Capture the cell that displays the provided text and extract its (x, y) central coordinate. 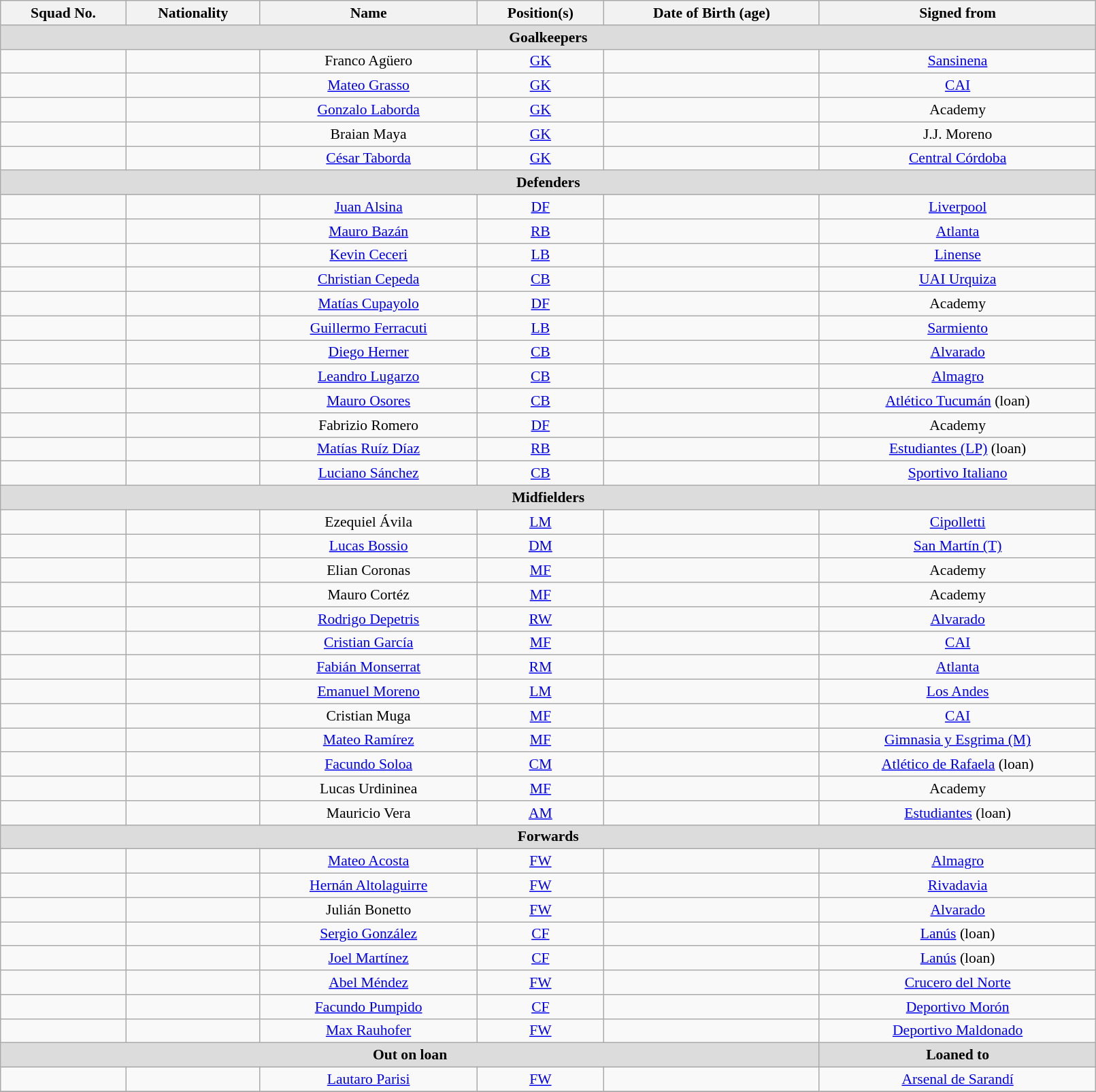
Christian Cepeda (369, 280)
Gonzalo Laborda (369, 110)
Goalkeepers (548, 37)
Joel Martínez (369, 959)
CM (540, 765)
Deportivo Morón (957, 1007)
Matías Cupayolo (369, 304)
Midfielders (548, 498)
César Taborda (369, 159)
Emanuel Moreno (369, 692)
Loaned to (957, 1055)
Cipolletti (957, 522)
Cristian García (369, 643)
Squad No. (64, 13)
RW (540, 619)
Signed from (957, 13)
Deportivo Maldonado (957, 1031)
Mauro Cortéz (369, 595)
Arsenal de Sarandí (957, 1080)
Mauricio Vera (369, 813)
Los Andes (957, 692)
Kevin Ceceri (369, 255)
Sarmiento (957, 328)
Sportivo Italiano (957, 474)
Position(s) (540, 13)
DM (540, 546)
Atlético de Rafaela (loan) (957, 765)
Lautaro Parisi (369, 1080)
Estudiantes (LP) (loan) (957, 449)
Elian Coronas (369, 571)
Juan Alsina (369, 207)
Central Córdoba (957, 159)
Mateo Grasso (369, 86)
Braian Maya (369, 134)
Sergio González (369, 934)
Cristian Muga (369, 716)
Matías Ruíz Díaz (369, 449)
Estudiantes (loan) (957, 813)
Atlético Tucumán (loan) (957, 401)
Luciano Sánchez (369, 474)
Forwards (548, 837)
Julián Bonetto (369, 910)
Abel Méndez (369, 982)
Fabrizio Romero (369, 425)
Linense (957, 255)
Mauro Bazán (369, 231)
Rodrigo Depetris (369, 619)
Liverpool (957, 207)
Max Rauhofer (369, 1031)
Lucas Bossio (369, 546)
Ezequiel Ávila (369, 522)
Leandro Lugarzo (369, 377)
Sansinena (957, 61)
Facundo Soloa (369, 765)
Mateo Ramírez (369, 740)
Diego Herner (369, 352)
RM (540, 667)
San Martín (T) (957, 546)
Name (369, 13)
Guillermo Ferracuti (369, 328)
Rivadavia (957, 886)
J.J. Moreno (957, 134)
Facundo Pumpido (369, 1007)
Date of Birth (age) (712, 13)
Out on loan (410, 1055)
UAI Urquiza (957, 280)
Mauro Osores (369, 401)
Hernán Altolaguirre (369, 886)
Mateo Acosta (369, 861)
AM (540, 813)
Gimnasia y Esgrima (M) (957, 740)
Fabián Monserrat (369, 667)
Franco Agüero (369, 61)
Nationality (193, 13)
Crucero del Norte (957, 982)
Lucas Urdininea (369, 789)
Defenders (548, 183)
